From the cell containing the given text, extract its center point as [X, Y] coordinate. 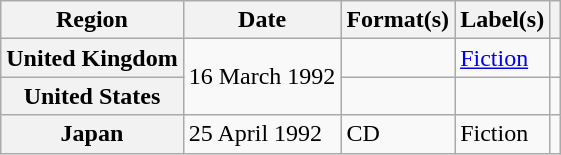
Label(s) [502, 20]
Japan [92, 134]
Format(s) [398, 20]
25 April 1992 [262, 134]
United Kingdom [92, 58]
Date [262, 20]
CD [398, 134]
United States [92, 96]
16 March 1992 [262, 77]
Region [92, 20]
